Find where the given text appears and provide that cell's center as [X, Y] coordinate. 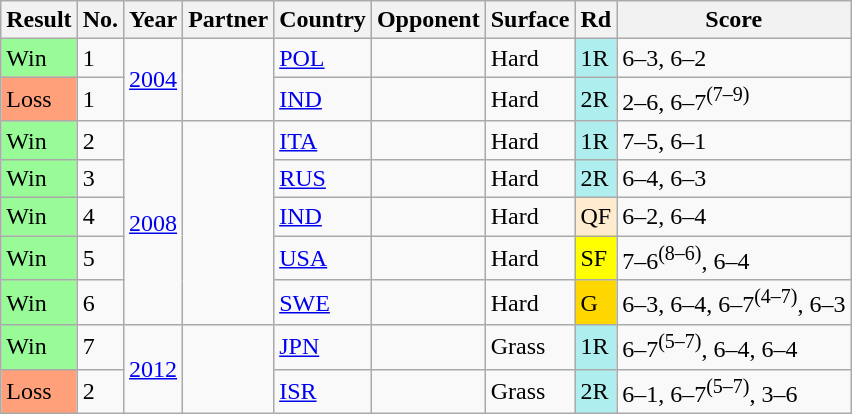
SF [596, 258]
Partner [228, 20]
Year [154, 20]
2008 [154, 222]
7–6(8–6), 6–4 [734, 258]
6–2, 6–4 [734, 217]
SWE [323, 302]
2004 [154, 80]
5 [100, 258]
4 [100, 217]
2–6, 6–7(7–9) [734, 100]
USA [323, 258]
No. [100, 20]
7 [100, 348]
6–7(5–7), 6–4, 6–4 [734, 348]
ITA [323, 140]
Result [39, 20]
3 [100, 178]
JPN [323, 348]
POL [323, 58]
2012 [154, 370]
6–3, 6–4, 6–7(4–7), 6–3 [734, 302]
Opponent [428, 20]
6–3, 6–2 [734, 58]
RUS [323, 178]
Score [734, 20]
Country [323, 20]
Surface [530, 20]
6–4, 6–3 [734, 178]
G [596, 302]
7–5, 6–1 [734, 140]
QF [596, 217]
6 [100, 302]
Rd [596, 20]
6–1, 6–7(5–7), 3–6 [734, 392]
ISR [323, 392]
